From the cell containing the given text, extract its center point as [x, y] coordinate. 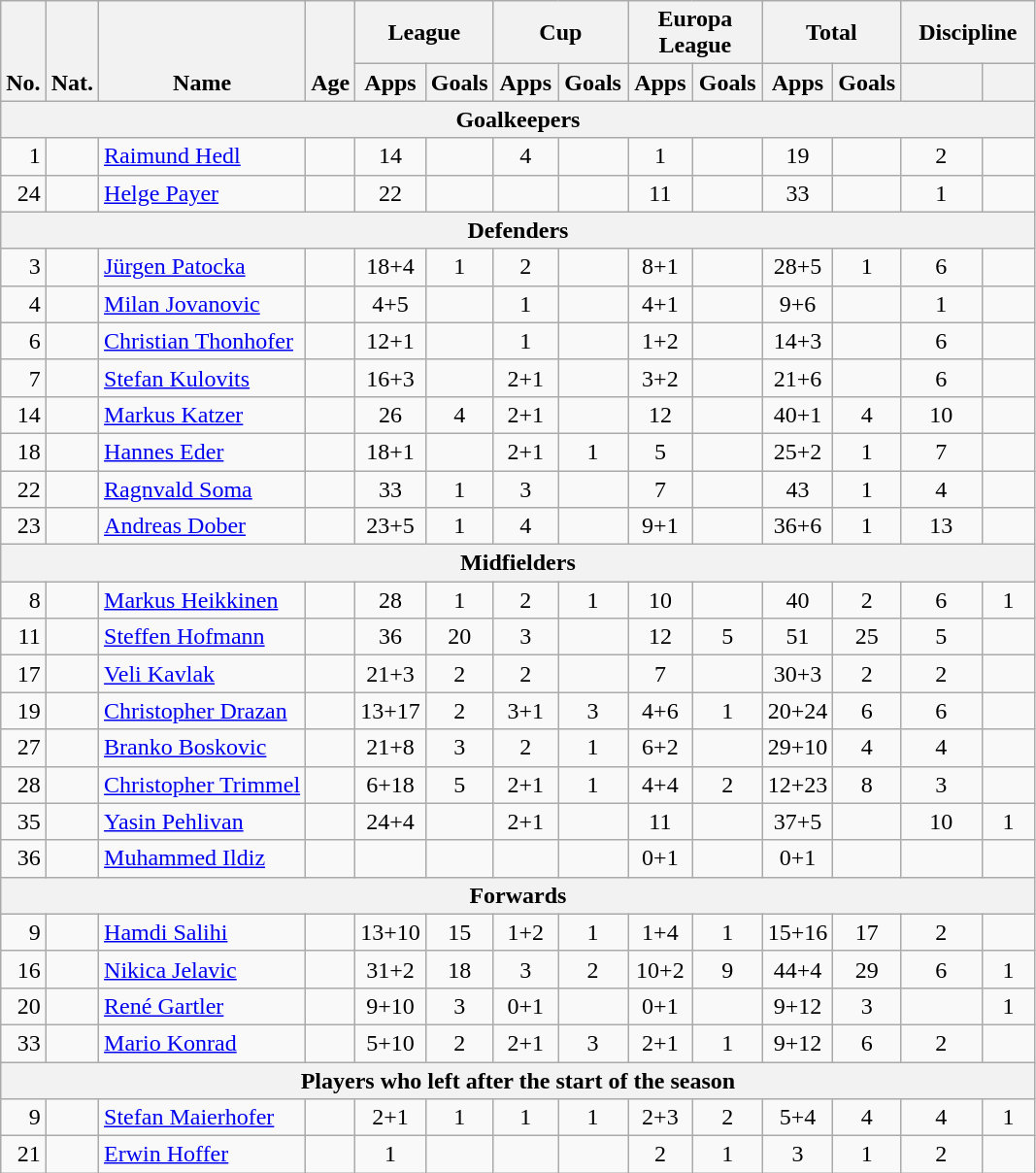
Christopher Trimmel [202, 785]
23 [23, 526]
13+10 [390, 932]
10+2 [660, 969]
Defenders [518, 230]
Age [330, 50]
4+5 [390, 304]
12+23 [798, 785]
9+10 [390, 1006]
Muhammed Ildiz [202, 858]
Markus Katzer [202, 415]
31+2 [390, 969]
Veli Kavlak [202, 674]
24 [23, 193]
28+5 [798, 267]
René Gartler [202, 1006]
8+1 [660, 267]
Ragnvald Soma [202, 488]
18+4 [390, 267]
4+6 [660, 711]
4+1 [660, 304]
Stefan Kulovits [202, 378]
25 [867, 637]
Mario Konrad [202, 1043]
9+6 [798, 304]
29 [867, 969]
League [424, 33]
6+18 [390, 785]
23+5 [390, 526]
26 [390, 415]
Christian Thonhofer [202, 341]
Branko Boskovic [202, 748]
16 [23, 969]
6+2 [660, 748]
1+4 [660, 932]
Nat. [72, 50]
21+3 [390, 674]
Players who left after the start of the season [518, 1081]
29+10 [798, 748]
15 [459, 932]
Forwards [518, 895]
20+24 [798, 711]
2+3 [660, 1118]
Markus Heikkinen [202, 600]
Erwin Hoffer [202, 1155]
No. [23, 50]
Stefan Maierhofer [202, 1118]
13+17 [390, 711]
14+3 [798, 341]
Europa League [695, 33]
Discipline [969, 33]
3+2 [660, 378]
16+3 [390, 378]
21 [23, 1155]
Andreas Dober [202, 526]
37+5 [798, 821]
Milan Jovanovic [202, 304]
21+6 [798, 378]
Name [202, 50]
25+2 [798, 452]
Yasin Pehlivan [202, 821]
Total [831, 33]
5+4 [798, 1118]
40+1 [798, 415]
12+1 [390, 341]
Cup [561, 33]
43 [798, 488]
21+8 [390, 748]
Steffen Hofmann [202, 637]
5+10 [390, 1043]
51 [798, 637]
9+1 [660, 526]
13 [942, 526]
Christopher Drazan [202, 711]
30+3 [798, 674]
Nikica Jelavic [202, 969]
Goalkeepers [518, 119]
36+6 [798, 526]
Hamdi Salihi [202, 932]
40 [798, 600]
Hannes Eder [202, 452]
4+4 [660, 785]
Raimund Hedl [202, 156]
27 [23, 748]
15+16 [798, 932]
Midfielders [518, 563]
Jürgen Patocka [202, 267]
35 [23, 821]
3+1 [526, 711]
24+4 [390, 821]
Helge Payer [202, 193]
18+1 [390, 452]
44+4 [798, 969]
